From the cell containing the given text, extract its center point as [x, y] coordinate. 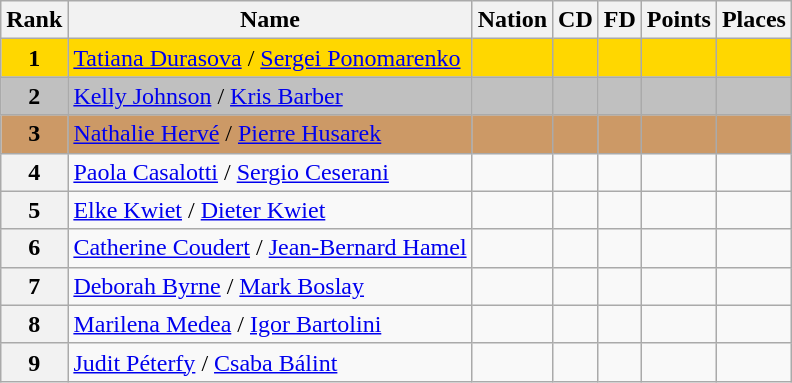
Paola Casalotti / Sergio Ceserani [270, 172]
8 [34, 324]
9 [34, 362]
Nathalie Hervé / Pierre Husarek [270, 134]
Tatiana Durasova / Sergei Ponomarenko [270, 58]
Points [678, 20]
Places [754, 20]
Deborah Byrne / Mark Boslay [270, 286]
4 [34, 172]
3 [34, 134]
1 [34, 58]
2 [34, 96]
Rank [34, 20]
6 [34, 248]
Elke Kwiet / Dieter Kwiet [270, 210]
Judit Péterfy / Csaba Bálint [270, 362]
Marilena Medea / Igor Bartolini [270, 324]
Catherine Coudert / Jean-Bernard Hamel [270, 248]
Kelly Johnson / Kris Barber [270, 96]
Nation [512, 20]
CD [576, 20]
FD [620, 20]
5 [34, 210]
7 [34, 286]
Name [270, 20]
